From the cell containing the given text, extract its center point as [x, y] coordinate. 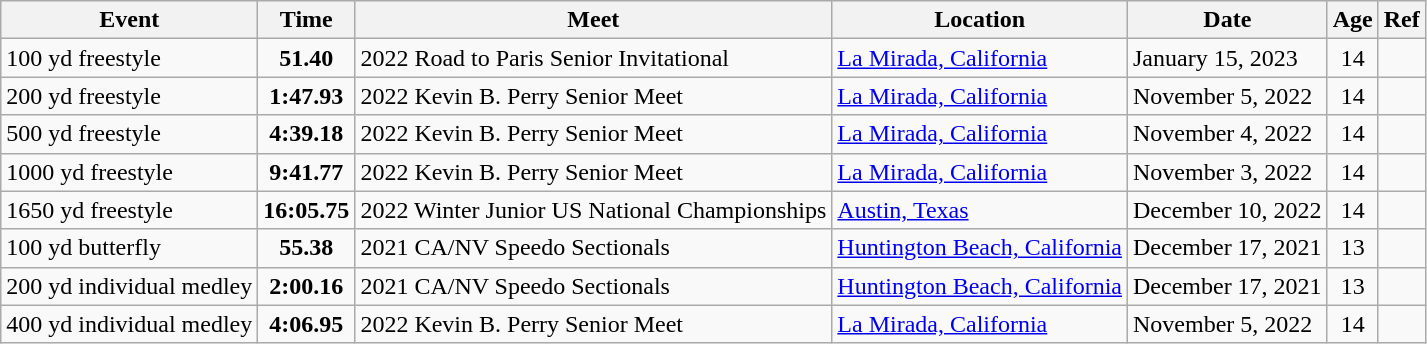
4:06.95 [306, 324]
December 10, 2022 [1227, 210]
1000 yd freestyle [130, 172]
November 3, 2022 [1227, 172]
55.38 [306, 248]
Age [1352, 20]
100 yd butterfly [130, 248]
4:39.18 [306, 134]
51.40 [306, 58]
November 4, 2022 [1227, 134]
200 yd individual medley [130, 286]
2022 Road to Paris Senior Invitational [594, 58]
Ref [1402, 20]
400 yd individual medley [130, 324]
Location [980, 20]
January 15, 2023 [1227, 58]
1:47.93 [306, 96]
2022 Winter Junior US National Championships [594, 210]
9:41.77 [306, 172]
Time [306, 20]
1650 yd freestyle [130, 210]
Event [130, 20]
2:00.16 [306, 286]
100 yd freestyle [130, 58]
500 yd freestyle [130, 134]
Date [1227, 20]
Meet [594, 20]
Austin, Texas [980, 210]
200 yd freestyle [130, 96]
16:05.75 [306, 210]
